Locate the cell with the specified text and output its [X, Y] center coordinate. 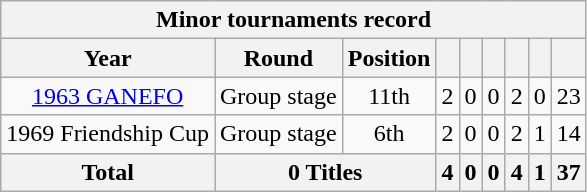
37 [568, 172]
Total [108, 172]
6th [389, 134]
Year [108, 58]
1963 GANEFO [108, 96]
Round [278, 58]
14 [568, 134]
11th [389, 96]
Position [389, 58]
Minor tournaments record [294, 20]
0 Titles [324, 172]
1969 Friendship Cup [108, 134]
23 [568, 96]
